Determine the (X, Y) coordinate at the center of the cell enclosing the given text.  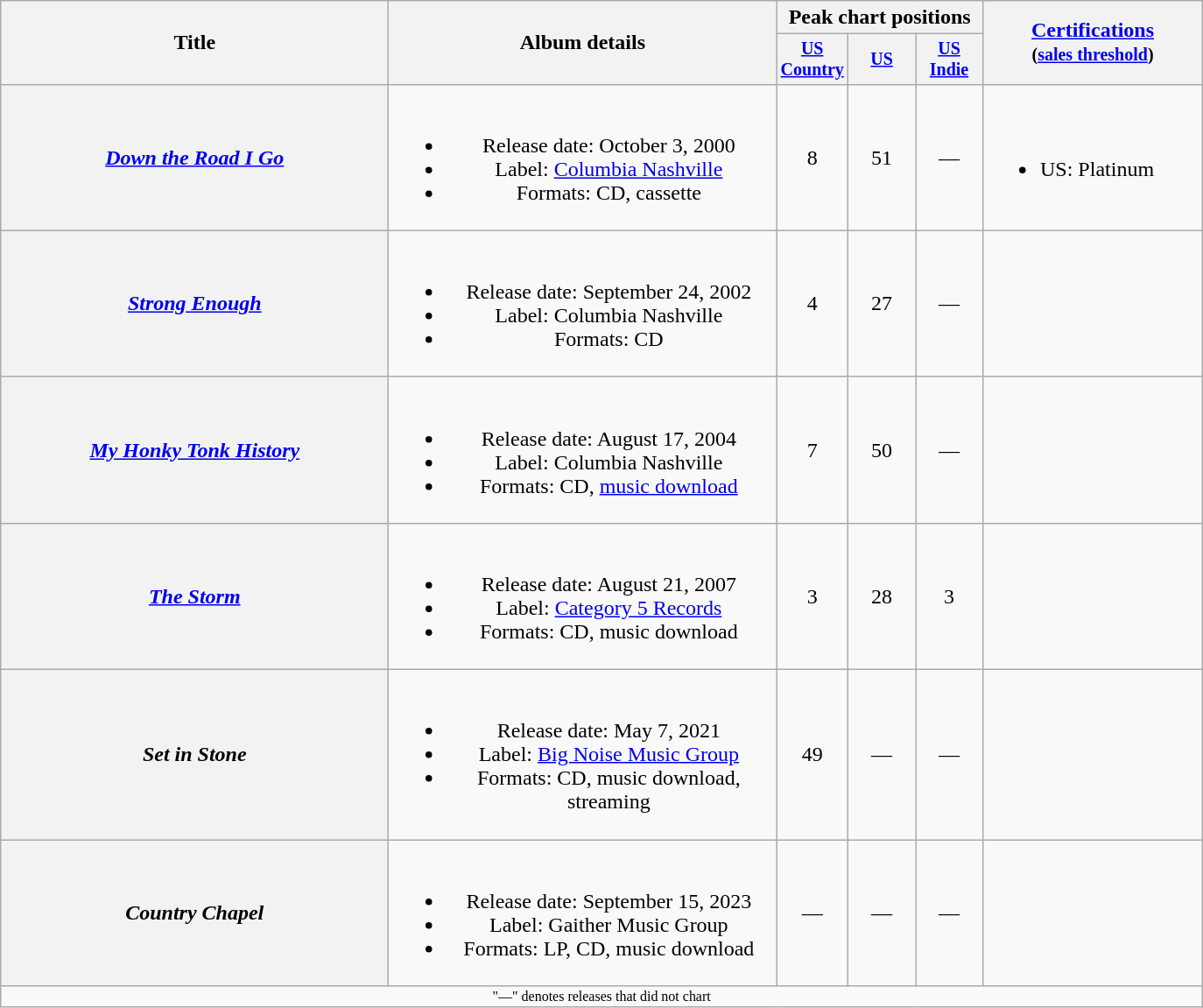
Country Chapel (194, 913)
My Honky Tonk History (194, 450)
US (883, 60)
7 (813, 450)
Down the Road I Go (194, 158)
Release date: September 15, 2023Label: Gaither Music GroupFormats: LP, CD, music download (583, 913)
28 (883, 596)
US: Platinum (1093, 158)
49 (813, 755)
Release date: August 17, 2004Label: Columbia NashvilleFormats: CD, music download (583, 450)
Album details (583, 43)
27 (883, 303)
4 (813, 303)
Peak chart positions (880, 18)
50 (883, 450)
US Country (813, 60)
Set in Stone (194, 755)
Release date: September 24, 2002Label: Columbia NashvilleFormats: CD (583, 303)
Strong Enough (194, 303)
Release date: August 21, 2007Label: Category 5 RecordsFormats: CD, music download (583, 596)
8 (813, 158)
Release date: October 3, 2000Label: Columbia NashvilleFormats: CD, cassette (583, 158)
Certifications(sales threshold) (1093, 43)
51 (883, 158)
"—" denotes releases that did not chart (602, 997)
Release date: May 7, 2021Label: Big Noise Music GroupFormats: CD, music download, streaming (583, 755)
The Storm (194, 596)
USIndie (949, 60)
Title (194, 43)
